Detect which cell encompasses the target text, then output its [x, y] center coordinate. 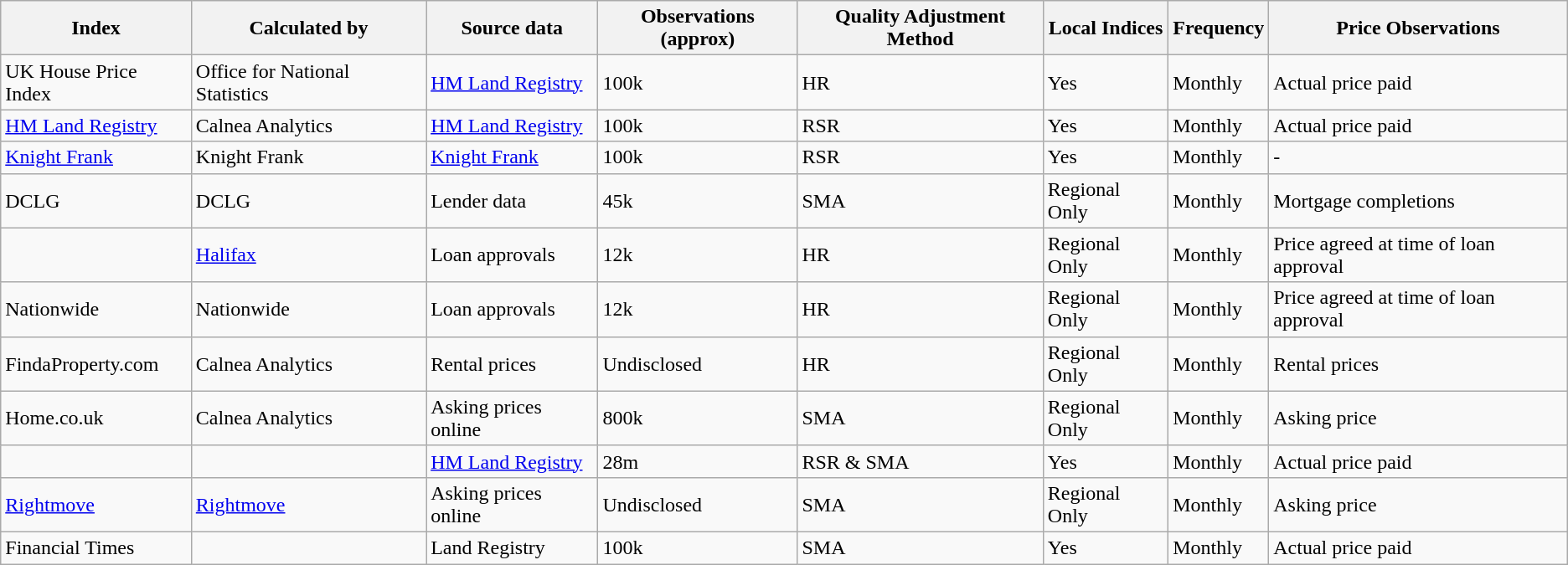
Quality Adjustment Method [920, 28]
Calculated by [308, 28]
Source data [513, 28]
- [1419, 157]
Halifax [308, 254]
Mortgage completions [1419, 201]
800k [698, 419]
Office for National Statistics [308, 82]
Price Observations [1419, 28]
Local Indices [1106, 28]
Observations (approx) [698, 28]
45k [698, 201]
UK House Price Index [96, 82]
FindaProperty.com [96, 363]
Frequency [1219, 28]
RSR & SMA [920, 461]
Financial Times [96, 547]
Land Registry [513, 547]
Index [96, 28]
Lender data [513, 201]
28m [698, 461]
Home.co.uk [96, 419]
